Provide the (X, Y) coordinate of the cell's center where the given text is located.  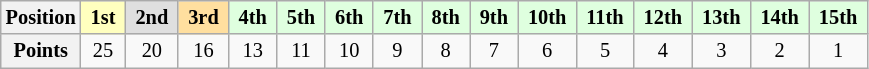
10th (547, 17)
9th (494, 17)
10 (349, 51)
7th (397, 17)
25 (104, 51)
20 (152, 51)
2 (779, 51)
13 (253, 51)
3 (721, 51)
1 (838, 51)
2nd (152, 17)
14th (779, 17)
11th (604, 17)
Position (41, 17)
13th (721, 17)
1st (104, 17)
4th (253, 17)
9 (397, 51)
11 (301, 51)
8th (446, 17)
5th (301, 17)
5 (604, 51)
6 (547, 51)
3rd (203, 17)
Points (41, 51)
12th (663, 17)
4 (663, 51)
6th (349, 17)
16 (203, 51)
7 (494, 51)
8 (446, 51)
15th (838, 17)
